From the cell containing the given text, extract its center point as (X, Y) coordinate. 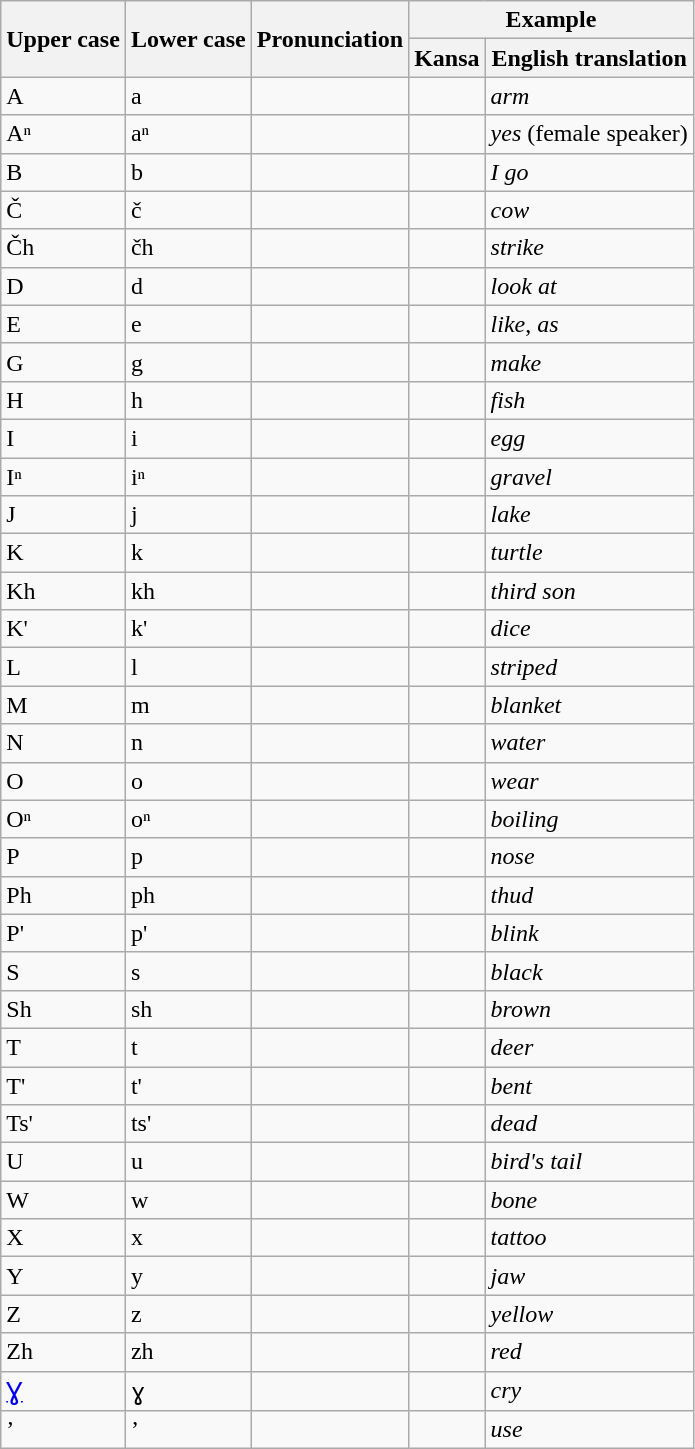
yellow (589, 1314)
striped (589, 667)
Aⁿ (64, 134)
aⁿ (188, 134)
Č (64, 210)
use (589, 1430)
arm (589, 96)
u (188, 1162)
cry (589, 1391)
like, as (589, 324)
x (188, 1238)
third son (589, 591)
blink (589, 933)
fish (589, 400)
turtle (589, 553)
P' (64, 933)
t (188, 1047)
dead (589, 1124)
U (64, 1162)
Lower case (188, 39)
Sh (64, 1009)
thud (589, 895)
wear (589, 781)
boiling (589, 819)
Ts' (64, 1124)
bird's tail (589, 1162)
cow (589, 210)
a (188, 96)
blanket (589, 705)
T' (64, 1085)
Kansa (447, 58)
W (64, 1200)
ɣ (188, 1391)
Upper case (64, 39)
k (188, 553)
dice (589, 629)
T (64, 1047)
E (64, 324)
black (589, 971)
nose (589, 857)
yes (female speaker) (589, 134)
kh (188, 591)
M (64, 705)
I (64, 438)
jaw (589, 1276)
p (188, 857)
egg (589, 438)
bone (589, 1200)
iⁿ (188, 477)
Oⁿ (64, 819)
g (188, 362)
bent (589, 1085)
B (64, 172)
oⁿ (188, 819)
sh (188, 1009)
Zh (64, 1352)
tattoo (589, 1238)
m (188, 705)
J (64, 515)
j (188, 515)
l (188, 667)
gravel (589, 477)
b (188, 172)
H (64, 400)
Kh (64, 591)
d (188, 286)
Ph (64, 895)
Čh (64, 248)
e (188, 324)
s (188, 971)
G (64, 362)
S (64, 971)
look at (589, 286)
A (64, 96)
English translation (589, 58)
I go (589, 172)
zh (188, 1352)
k' (188, 629)
z (188, 1314)
D (64, 286)
čh (188, 248)
ph (188, 895)
h (188, 400)
Y (64, 1276)
Ɣ (64, 1391)
N (64, 743)
red (589, 1352)
o (188, 781)
y (188, 1276)
water (589, 743)
P (64, 857)
Pronunciation (330, 39)
K (64, 553)
ts' (188, 1124)
X (64, 1238)
lake (589, 515)
n (188, 743)
w (188, 1200)
strike (589, 248)
make (589, 362)
p' (188, 933)
brown (589, 1009)
č (188, 210)
t' (188, 1085)
i (188, 438)
Iⁿ (64, 477)
Z (64, 1314)
Example (552, 20)
O (64, 781)
deer (589, 1047)
L (64, 667)
K' (64, 629)
